For the text-containing cell, return its midpoint in (x, y) coordinate format. 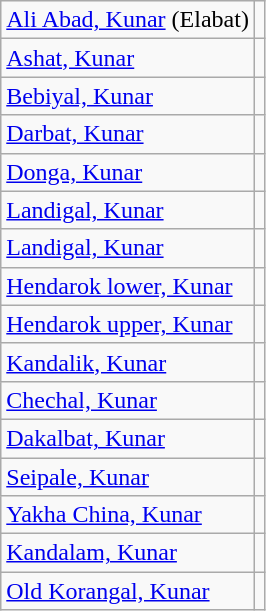
Old Korangal, Kunar (128, 591)
Donga, Kunar (128, 172)
Kandalik, Kunar (128, 362)
Dakalbat, Kunar (128, 438)
Chechal, Kunar (128, 400)
Seipale, Kunar (128, 477)
Ali Abad, Kunar (Elabat) (128, 20)
Kandalam, Kunar (128, 553)
Bebiyal, Kunar (128, 96)
Ashat, Kunar (128, 58)
Hendarok upper, Kunar (128, 324)
Hendarok lower, Kunar (128, 286)
Darbat, Kunar (128, 134)
Yakha China, Kunar (128, 515)
